Search for the cell housing the specified text and yield its (X, Y) center coordinate. 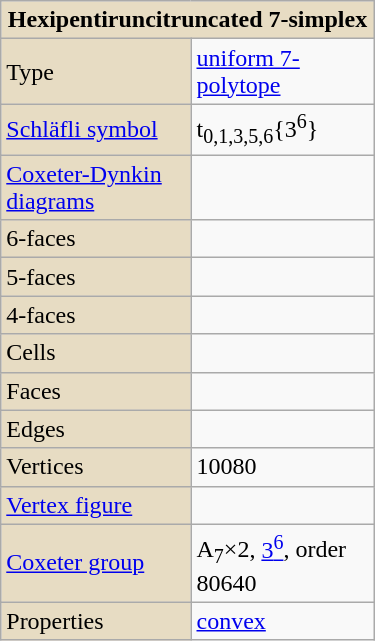
Schläfli symbol (96, 130)
6-faces (96, 239)
A7×2, 36, order 80640 (282, 563)
Edges (96, 429)
Hexipentiruncitruncated 7-simplex (188, 20)
Vertex figure (96, 505)
Vertices (96, 467)
5-faces (96, 277)
Coxeter group (96, 563)
4-faces (96, 315)
Type (96, 72)
Cells (96, 353)
t0,1,3,5,6{36} (282, 130)
10080 (282, 467)
uniform 7-polytope (282, 72)
Properties (96, 621)
Coxeter-Dynkin diagrams (96, 188)
Faces (96, 391)
convex (282, 621)
